Determine the [x, y] coordinate at the center of the cell enclosing the given text.  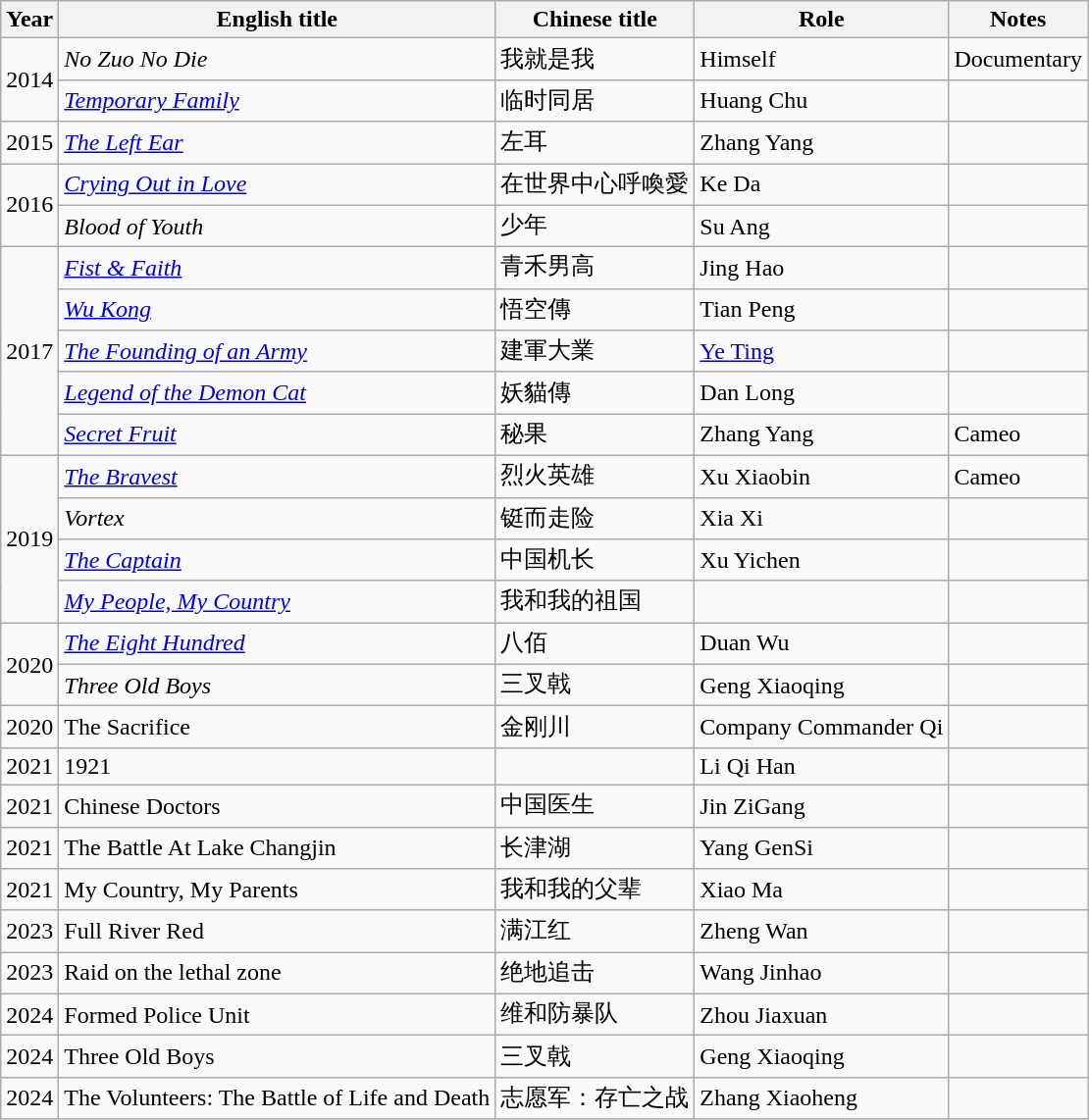
Xia Xi [822, 518]
2017 [29, 351]
Xiao Ma [822, 891]
悟空傳 [595, 310]
Year [29, 20]
Fist & Faith [277, 269]
Raid on the lethal zone [277, 973]
The Captain [277, 561]
Notes [1018, 20]
The Eight Hundred [277, 643]
Chinese title [595, 20]
临时同居 [595, 100]
Vortex [277, 518]
少年 [595, 226]
中国机长 [595, 561]
Ye Ting [822, 351]
Role [822, 20]
长津湖 [595, 847]
English title [277, 20]
中国医生 [595, 806]
My Country, My Parents [277, 891]
Documentary [1018, 59]
八佰 [595, 643]
Chinese Doctors [277, 806]
Tian Peng [822, 310]
在世界中心呼喚愛 [595, 184]
秘果 [595, 435]
Zhang Xiaoheng [822, 1098]
Zhou Jiaxuan [822, 1014]
Yang GenSi [822, 847]
Ke Da [822, 184]
1921 [277, 766]
我和我的祖国 [595, 602]
My People, My Country [277, 602]
The Left Ear [277, 143]
The Sacrifice [277, 728]
2016 [29, 204]
2019 [29, 538]
我就是我 [595, 59]
Legend of the Demon Cat [277, 392]
我和我的父辈 [595, 891]
Wu Kong [277, 310]
Xu Xiaobin [822, 477]
No Zuo No Die [277, 59]
Li Qi Han [822, 766]
左耳 [595, 143]
Temporary Family [277, 100]
Himself [822, 59]
烈火英雄 [595, 477]
妖貓傳 [595, 392]
青禾男高 [595, 269]
Jin ZiGang [822, 806]
金刚川 [595, 728]
The Battle At Lake Changjin [277, 847]
Huang Chu [822, 100]
Crying Out in Love [277, 184]
Company Commander Qi [822, 728]
Xu Yichen [822, 561]
铤而走险 [595, 518]
Zheng Wan [822, 932]
Wang Jinhao [822, 973]
绝地追击 [595, 973]
Duan Wu [822, 643]
满江红 [595, 932]
Formed Police Unit [277, 1014]
Blood of Youth [277, 226]
The Founding of an Army [277, 351]
2015 [29, 143]
维和防暴队 [595, 1014]
2014 [29, 80]
The Bravest [277, 477]
志愿军：存亡之战 [595, 1098]
建軍大業 [595, 351]
Dan Long [822, 392]
Secret Fruit [277, 435]
Jing Hao [822, 269]
Su Ang [822, 226]
Full River Red [277, 932]
The Volunteers: The Battle of Life and Death [277, 1098]
